From the cell containing the given text, extract its center point as (x, y) coordinate. 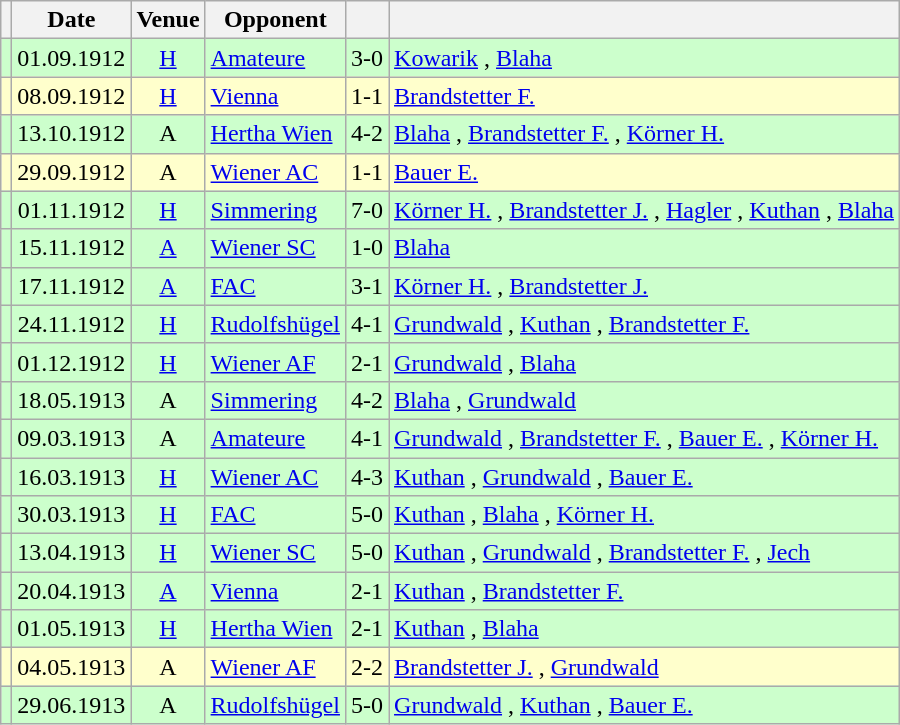
Brandstetter J. , Grundwald (644, 667)
3-0 (366, 58)
01.12.1912 (72, 362)
20.04.1913 (72, 591)
Kowarik , Blaha (644, 58)
Körner H. , Brandstetter J. , Hagler , Kuthan , Blaha (644, 210)
Kuthan , Grundwald , Brandstetter F. , Jech (644, 553)
29.06.1913 (72, 705)
Grundwald , Blaha (644, 362)
09.03.1913 (72, 438)
Kuthan , Brandstetter F. (644, 591)
Kuthan , Blaha (644, 629)
16.03.1913 (72, 477)
13.04.1913 (72, 553)
01.11.1912 (72, 210)
Kuthan , Blaha , Körner H. (644, 515)
Opponent (275, 20)
Brandstetter F. (644, 96)
24.11.1912 (72, 324)
Blaha (644, 248)
30.03.1913 (72, 515)
18.05.1913 (72, 400)
1-0 (366, 248)
Grundwald , Brandstetter F. , Bauer E. , Körner H. (644, 438)
13.10.1912 (72, 134)
3-1 (366, 286)
Date (72, 20)
29.09.1912 (72, 172)
Grundwald , Kuthan , Bauer E. (644, 705)
Bauer E. (644, 172)
Blaha , Brandstetter F. , Körner H. (644, 134)
Venue (168, 20)
01.09.1912 (72, 58)
04.05.1913 (72, 667)
Grundwald , Kuthan , Brandstetter F. (644, 324)
7-0 (366, 210)
15.11.1912 (72, 248)
Körner H. , Brandstetter J. (644, 286)
Blaha , Grundwald (644, 400)
08.09.1912 (72, 96)
2-2 (366, 667)
17.11.1912 (72, 286)
4-3 (366, 477)
01.05.1913 (72, 629)
Kuthan , Grundwald , Bauer E. (644, 477)
